Search for the cell housing the specified text and yield its [x, y] center coordinate. 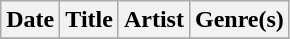
Genre(s) [239, 20]
Date [30, 20]
Artist [154, 20]
Title [90, 20]
